Output the [x, y] coordinate of the center of the cell containing the given text.  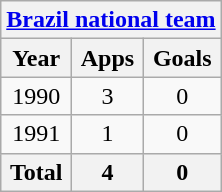
Goals [182, 58]
Year [36, 58]
Apps [108, 58]
Total [36, 172]
Brazil national team [111, 20]
1991 [36, 134]
1990 [36, 96]
4 [108, 172]
3 [108, 96]
1 [108, 134]
